Capture the cell that displays the provided text and extract its [x, y] central coordinate. 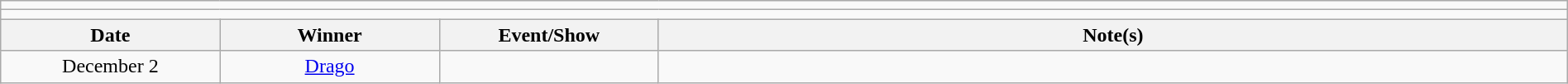
Event/Show [549, 35]
Date [111, 35]
Winner [329, 35]
Drago [329, 67]
Note(s) [1113, 35]
December 2 [111, 67]
